Determine the (X, Y) coordinate at the center of the cell enclosing the given text.  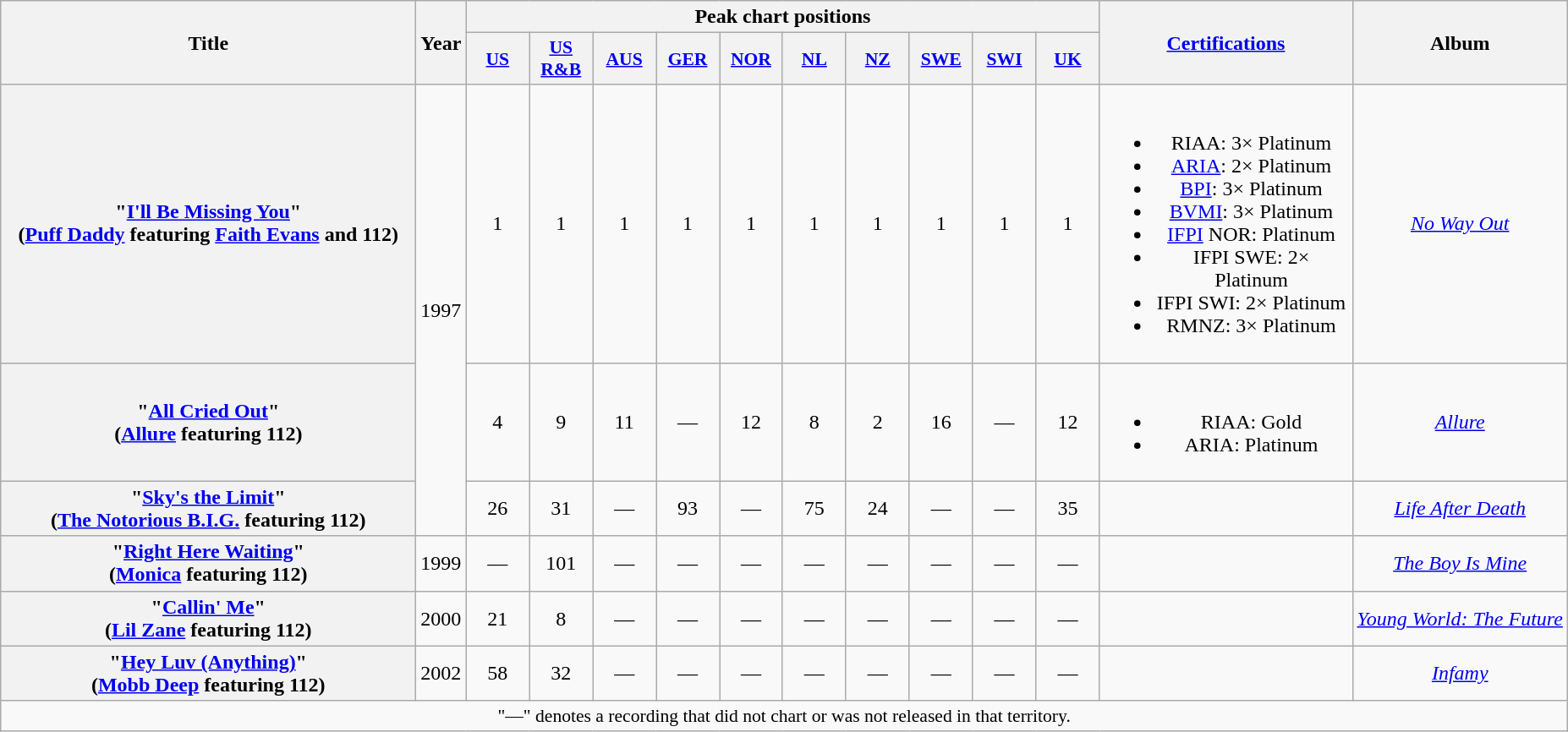
58 (497, 673)
"—" denotes a recording that did not chart or was not released in that territory. (785, 716)
"Right Here Waiting"(Monica featuring 112) (208, 563)
"I'll Be Missing You"(Puff Daddy featuring Faith Evans and 112) (208, 223)
Certifications (1226, 42)
USR&B (562, 59)
1999 (441, 563)
1997 (441, 310)
UK (1067, 59)
16 (940, 422)
GER (688, 59)
11 (624, 422)
35 (1067, 509)
24 (878, 509)
Young World: The Future (1460, 619)
Year (441, 42)
"Sky's the Limit"(The Notorious B.I.G. featuring 112) (208, 509)
Album (1460, 42)
"Callin' Me"(Lil Zane featuring 112) (208, 619)
RIAA: GoldARIA: Platinum (1226, 422)
US (497, 59)
2 (878, 422)
26 (497, 509)
Title (208, 42)
32 (562, 673)
Infamy (1460, 673)
SWI (1005, 59)
NOR (751, 59)
9 (562, 422)
101 (562, 563)
SWE (940, 59)
Life After Death (1460, 509)
NZ (878, 59)
AUS (624, 59)
RIAA: 3× PlatinumARIA: 2× PlatinumBPI: 3× PlatinumBVMI: 3× PlatinumIFPI NOR: PlatinumIFPI SWE: 2× PlatinumIFPI SWI: 2× PlatinumRMNZ: 3× Platinum (1226, 223)
"All Cried Out"(Allure featuring 112) (208, 422)
2000 (441, 619)
75 (814, 509)
93 (688, 509)
No Way Out (1460, 223)
The Boy Is Mine (1460, 563)
2002 (441, 673)
"Hey Luv (Anything)"(Mobb Deep featuring 112) (208, 673)
21 (497, 619)
31 (562, 509)
NL (814, 59)
4 (497, 422)
Allure (1460, 422)
Peak chart positions (783, 17)
